Locate the cell with the specified text and output its (X, Y) center coordinate. 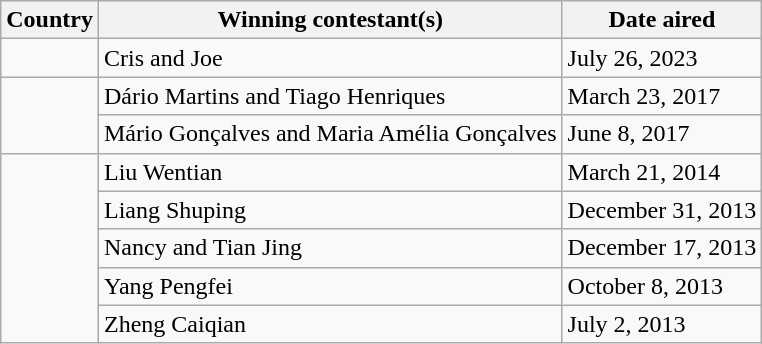
Nancy and Tian Jing (330, 248)
Zheng Caiqian (330, 324)
March 23, 2017 (662, 96)
October 8, 2013 (662, 286)
Date aired (662, 20)
Liang Shuping (330, 210)
December 17, 2013 (662, 248)
Liu Wentian (330, 172)
June 8, 2017 (662, 134)
March 21, 2014 (662, 172)
Cris and Joe (330, 58)
July 26, 2023 (662, 58)
Country (50, 20)
Mário Gonçalves and Maria Amélia Gonçalves (330, 134)
December 31, 2013 (662, 210)
Yang Pengfei (330, 286)
Dário Martins and Tiago Henriques (330, 96)
Winning contestant(s) (330, 20)
July 2, 2013 (662, 324)
